Provide the (X, Y) coordinate of the cell's center where the given text is located.  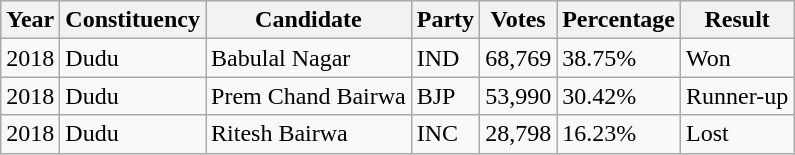
Percentage (619, 20)
Result (738, 20)
Babulal Nagar (309, 58)
Candidate (309, 20)
38.75% (619, 58)
16.23% (619, 134)
Ritesh Bairwa (309, 134)
Year (30, 20)
Party (445, 20)
68,769 (518, 58)
Runner-up (738, 96)
Constituency (133, 20)
28,798 (518, 134)
Votes (518, 20)
IND (445, 58)
30.42% (619, 96)
INC (445, 134)
53,990 (518, 96)
Prem Chand Bairwa (309, 96)
Won (738, 58)
Lost (738, 134)
BJP (445, 96)
